Output the (x, y) coordinate of the center of the cell containing the given text.  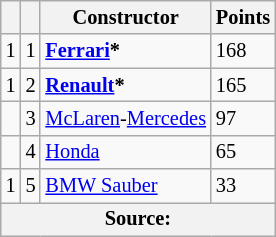
Honda (125, 152)
5 (31, 186)
McLaren-Mercedes (125, 118)
168 (243, 51)
2 (31, 85)
65 (243, 152)
3 (31, 118)
Constructor (125, 17)
33 (243, 186)
Source: (138, 219)
Points (243, 17)
165 (243, 85)
Ferrari* (125, 51)
97 (243, 118)
4 (31, 152)
Renault* (125, 85)
BMW Sauber (125, 186)
